Scan for the cell matching the given text and deliver its [x, y] coordinate at center. 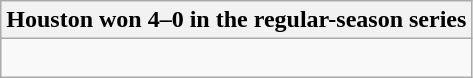
Houston won 4–0 in the regular-season series [236, 20]
